Identify which cell holds the provided text, then report its [x, y] central coordinate. 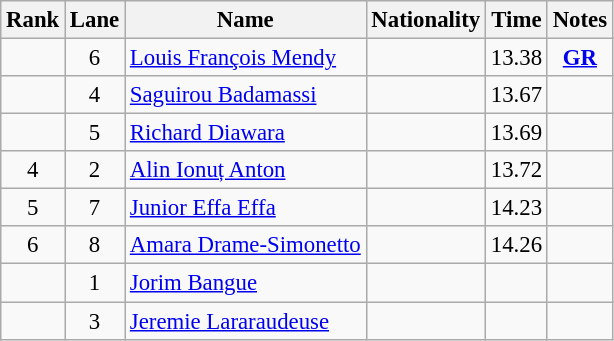
8 [95, 245]
2 [95, 170]
Name [246, 20]
Louis François Mendy [246, 58]
Jorim Bangue [246, 283]
Notes [580, 20]
7 [95, 208]
Rank [33, 20]
Jeremie Lararaudeuse [246, 321]
3 [95, 321]
1 [95, 283]
14.26 [516, 245]
13.67 [516, 95]
Richard Diawara [246, 133]
Amara Drame-Simonetto [246, 245]
Alin Ionuț Anton [246, 170]
13.72 [516, 170]
Time [516, 20]
GR [580, 58]
13.38 [516, 58]
Saguirou Badamassi [246, 95]
Nationality [426, 20]
Lane [95, 20]
Junior Effa Effa [246, 208]
13.69 [516, 133]
14.23 [516, 208]
